Capture the cell that displays the provided text and extract its (x, y) central coordinate. 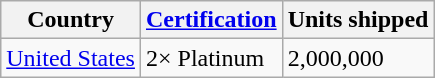
Certification (211, 20)
2,000,000 (358, 58)
2× Platinum (211, 58)
Units shipped (358, 20)
Country (71, 20)
United States (71, 58)
